Determine the (X, Y) coordinate at the center of the cell enclosing the given text.  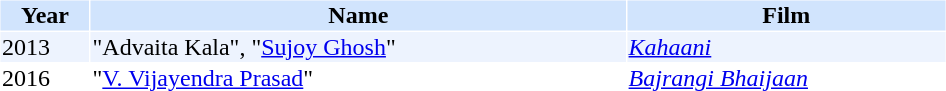
"Advaita Kala", "Sujoy Ghosh" (358, 47)
Year (44, 15)
Name (358, 15)
Film (786, 15)
Kahaani (786, 47)
2013 (44, 47)
